Pinpoint the cell where the given text exists, returning its [x, y] midpoint coordinate. 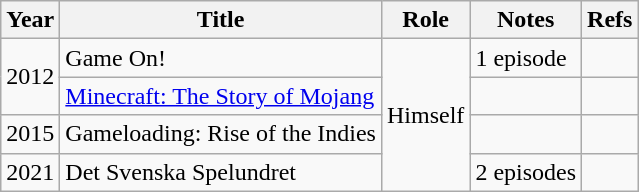
Title [221, 20]
2015 [30, 134]
Det Svenska Spelundret [221, 172]
Game On! [221, 58]
Himself [425, 115]
Notes [526, 20]
Role [425, 20]
Refs [610, 20]
Gameloading: Rise of the Indies [221, 134]
Minecraft: The Story of Mojang [221, 96]
2 episodes [526, 172]
2012 [30, 77]
2021 [30, 172]
Year [30, 20]
1 episode [526, 58]
